Provide the [X, Y] coordinate of the cell's center where the given text is located.  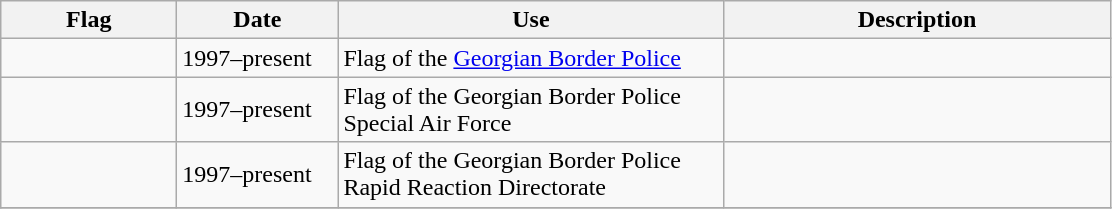
Flag [89, 20]
Flag of the Georgian Border Police Rapid Reaction Directorate [531, 174]
Flag of the Georgian Border Police Special Air Force [531, 110]
Flag of the Georgian Border Police [531, 58]
Use [531, 20]
Description [917, 20]
Date [258, 20]
